For the text-containing cell, return its midpoint in (X, Y) coordinate format. 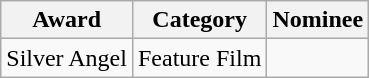
Nominee (318, 20)
Category (199, 20)
Feature Film (199, 58)
Silver Angel (67, 58)
Award (67, 20)
